Determine the [x, y] coordinate at the center of the cell enclosing the given text.  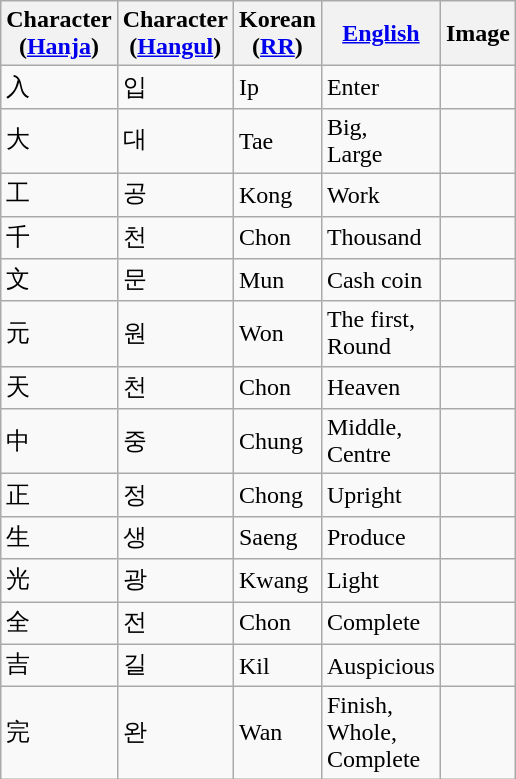
吉 [59, 666]
Finish,Whole,Complete [380, 733]
Image [478, 34]
Won [277, 334]
全 [59, 624]
生 [59, 538]
Thousand [380, 238]
Middle,Centre [380, 442]
Character (Hanja) [59, 34]
Work [380, 194]
Heaven [380, 388]
Big,Large [380, 140]
Produce [380, 538]
大 [59, 140]
Korean(RR) [277, 34]
Chong [277, 496]
Upright [380, 496]
원 [175, 334]
문 [175, 280]
광 [175, 580]
入 [59, 88]
中 [59, 442]
완 [175, 733]
Character (Hangul) [175, 34]
Cash coin [380, 280]
Wan [277, 733]
Light [380, 580]
千 [59, 238]
전 [175, 624]
天 [59, 388]
Kwang [277, 580]
정 [175, 496]
공 [175, 194]
The first,Round [380, 334]
文 [59, 280]
Complete [380, 624]
중 [175, 442]
길 [175, 666]
Mun [277, 280]
Saeng [277, 538]
光 [59, 580]
完 [59, 733]
Kil [277, 666]
Auspicious [380, 666]
입 [175, 88]
대 [175, 140]
元 [59, 334]
Enter [380, 88]
Chung [277, 442]
正 [59, 496]
Ip [277, 88]
Kong [277, 194]
English [380, 34]
생 [175, 538]
Tae [277, 140]
工 [59, 194]
